Determine the [X, Y] coordinate at the center of the cell enclosing the given text.  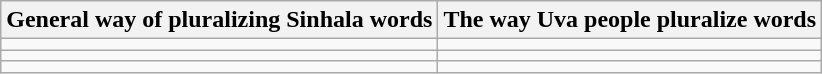
General way of pluralizing Sinhala words [220, 20]
The way Uva people pluralize words [630, 20]
